Scan for the cell matching the given text and deliver its (X, Y) coordinate at center. 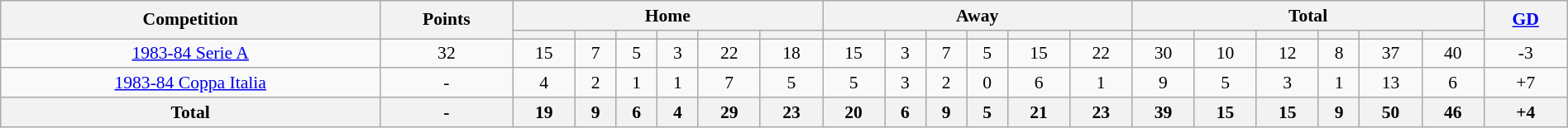
1983-84 Serie A (190, 53)
40 (1452, 53)
19 (544, 112)
32 (447, 53)
50 (1391, 112)
20 (853, 112)
12 (1287, 53)
29 (729, 112)
10 (1226, 53)
39 (1163, 112)
37 (1391, 53)
21 (1039, 112)
46 (1452, 112)
Home (667, 16)
+7 (1525, 83)
0 (987, 83)
+4 (1525, 112)
-3 (1525, 53)
1983-84 Coppa Italia (190, 83)
Competition (190, 20)
Away (977, 16)
30 (1163, 53)
8 (1339, 53)
13 (1391, 83)
18 (791, 53)
Points (447, 20)
GD (1525, 20)
